Search for the cell housing the specified text and yield its [x, y] center coordinate. 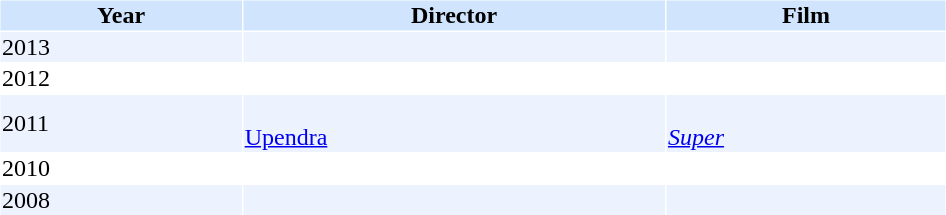
Director [454, 15]
Year [120, 15]
2012 [120, 79]
2011 [120, 124]
2008 [120, 200]
Film [806, 15]
Upendra [454, 124]
2010 [120, 169]
Super [806, 124]
2013 [120, 47]
